Detect which cell encompasses the target text, then output its (X, Y) center coordinate. 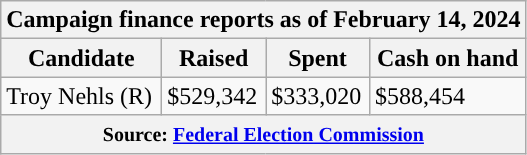
Troy Nehls (R) (82, 96)
$333,020 (318, 96)
$529,342 (214, 96)
Raised (214, 58)
Spent (318, 58)
Source: Federal Election Commission (264, 134)
Campaign finance reports as of February 14, 2024 (264, 20)
Cash on hand (448, 58)
$588,454 (448, 96)
Candidate (82, 58)
